Extract the (X, Y) coordinate from the center of the cell holding the provided text.  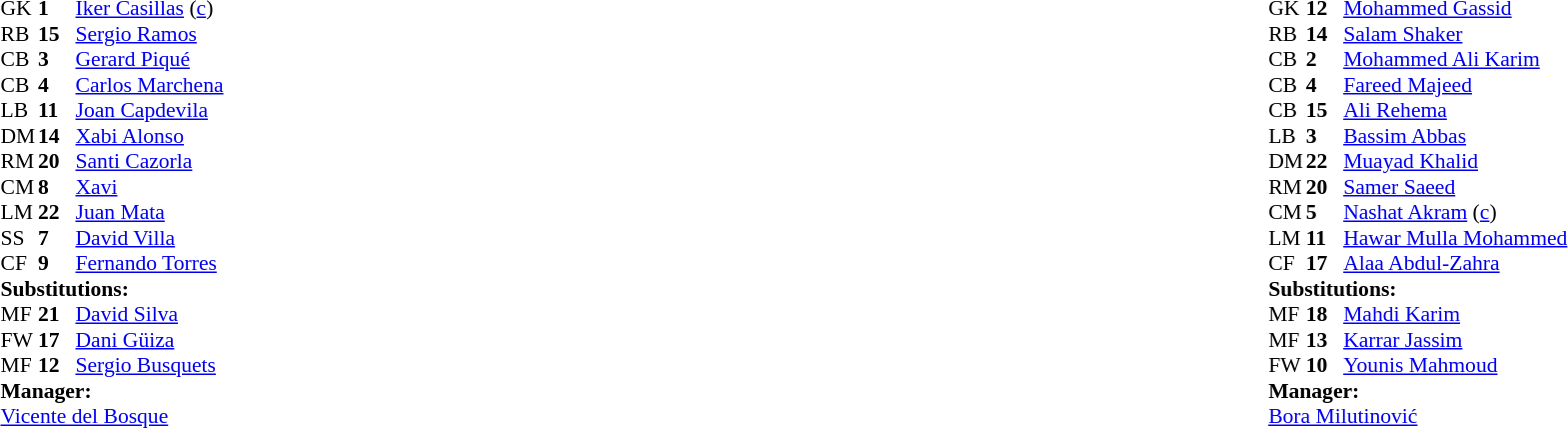
Santi Cazorla (150, 161)
Alaa Abdul-Zahra (1455, 263)
Sergio Busquets (150, 365)
Juan Mata (150, 213)
SS (19, 238)
Dani Güiza (150, 340)
Mahdi Karim (1455, 315)
Karrar Jassim (1455, 340)
Joan Capdevila (150, 111)
2 (1325, 59)
Salam Shaker (1455, 34)
8 (57, 187)
Xabi Alonso (150, 136)
Nashat Akram (c) (1455, 213)
Sergio Ramos (150, 34)
Mohammed Ali Karim (1455, 59)
Hawar Mulla Mohammed (1455, 238)
Ali Rehema (1455, 111)
10 (1325, 365)
Gerard Piqué (150, 59)
Younis Mahmoud (1455, 365)
Muayad Khalid (1455, 161)
David Silva (150, 315)
9 (57, 263)
Fernando Torres (150, 263)
Carlos Marchena (150, 85)
David Villa (150, 238)
12 (57, 365)
Bassim Abbas (1455, 136)
21 (57, 315)
Xavi (150, 187)
7 (57, 238)
Samer Saeed (1455, 187)
Fareed Majeed (1455, 85)
18 (1325, 315)
5 (1325, 213)
13 (1325, 340)
